Identify which cell holds the provided text, then report its (x, y) central coordinate. 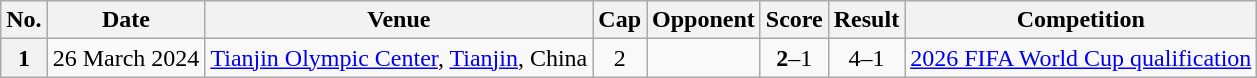
2 (620, 58)
26 March 2024 (126, 58)
Score (794, 20)
2026 FIFA World Cup qualification (1081, 58)
2–1 (794, 58)
4–1 (866, 58)
Opponent (704, 20)
No. (24, 20)
Competition (1081, 20)
Venue (399, 20)
Date (126, 20)
Cap (620, 20)
Result (866, 20)
Tianjin Olympic Center, Tianjin, China (399, 58)
1 (24, 58)
